For the text-containing cell, return its midpoint in [x, y] coordinate format. 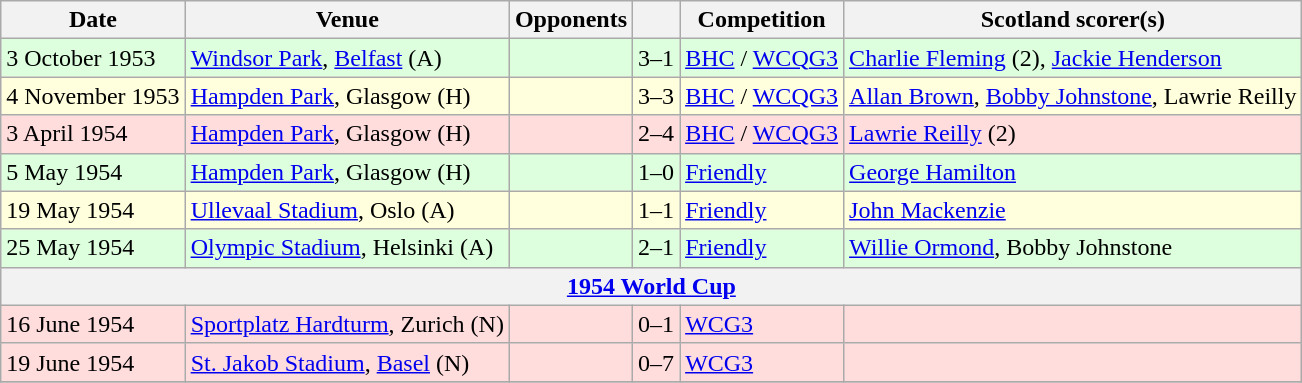
1–0 [656, 172]
Charlie Fleming (2), Jackie Henderson [1073, 58]
Scotland scorer(s) [1073, 20]
Venue [347, 20]
1–1 [656, 210]
Willie Ormond, Bobby Johnstone [1073, 248]
3–1 [656, 58]
Sportplatz Hardturm, Zurich (N) [347, 324]
Date [93, 20]
Competition [762, 20]
5 May 1954 [93, 172]
4 November 1953 [93, 96]
Allan Brown, Bobby Johnstone, Lawrie Reilly [1073, 96]
2–4 [656, 134]
St. Jakob Stadium, Basel (N) [347, 362]
2–1 [656, 248]
1954 World Cup [652, 286]
Opponents [570, 20]
3 April 1954 [93, 134]
19 May 1954 [93, 210]
25 May 1954 [93, 248]
Windsor Park, Belfast (A) [347, 58]
3–3 [656, 96]
3 October 1953 [93, 58]
0–7 [656, 362]
Lawrie Reilly (2) [1073, 134]
Olympic Stadium, Helsinki (A) [347, 248]
0–1 [656, 324]
John Mackenzie [1073, 210]
16 June 1954 [93, 324]
Ullevaal Stadium, Oslo (A) [347, 210]
19 June 1954 [93, 362]
George Hamilton [1073, 172]
